Scan for the cell matching the given text and deliver its (x, y) coordinate at center. 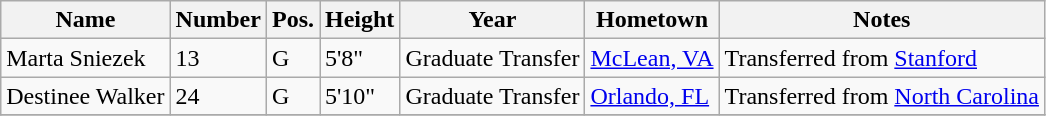
Notes (882, 20)
Transferred from North Carolina (882, 96)
Name (86, 20)
McLean, VA (652, 58)
Year (492, 20)
Marta Sniezek (86, 58)
5'8" (360, 58)
Transferred from Stanford (882, 58)
Hometown (652, 20)
Number (218, 20)
Destinee Walker (86, 96)
Pos. (292, 20)
24 (218, 96)
Orlando, FL (652, 96)
5'10" (360, 96)
13 (218, 58)
Height (360, 20)
